Pinpoint the cell where the given text exists, returning its [X, Y] midpoint coordinate. 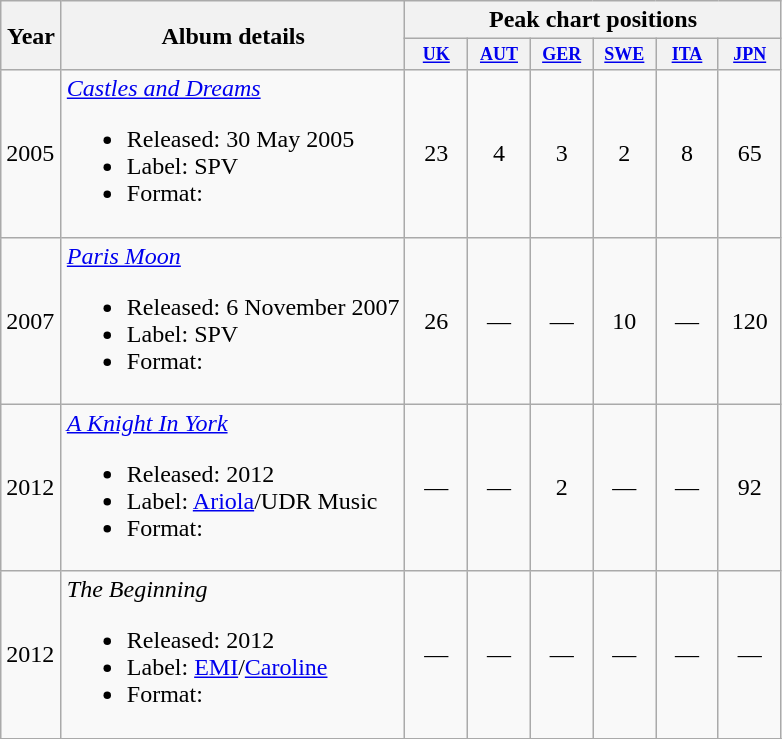
A Knight In YorkReleased: 2012Label: Ariola/UDR MusicFormat: [233, 488]
ITA [688, 54]
SWE [624, 54]
Castles and DreamsReleased: 30 May 2005Label: SPVFormat: [233, 154]
2007 [32, 320]
92 [750, 488]
65 [750, 154]
JPN [750, 54]
GER [562, 54]
26 [436, 320]
UK [436, 54]
4 [500, 154]
3 [562, 154]
Peak chart positions [593, 20]
120 [750, 320]
The BeginningReleased: 2012Label: EMI/CarolineFormat: [233, 654]
Album details [233, 36]
2005 [32, 154]
10 [624, 320]
Year [32, 36]
23 [436, 154]
Paris MoonReleased: 6 November 2007Label: SPVFormat: [233, 320]
8 [688, 154]
AUT [500, 54]
